Locate the cell with the specified text and output its [X, Y] center coordinate. 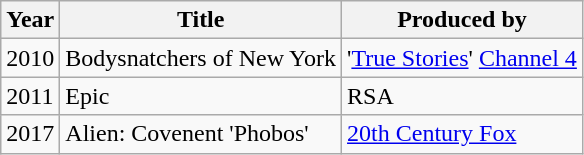
Produced by [462, 20]
2017 [30, 134]
RSA [462, 96]
Alien: Covenent 'Phobos' [201, 134]
20th Century Fox [462, 134]
'True Stories' Channel 4 [462, 58]
2011 [30, 96]
Epic [201, 96]
2010 [30, 58]
Bodysnatchers of New York [201, 58]
Title [201, 20]
Year [30, 20]
